Return [x, y] of the center of cell containing provided text 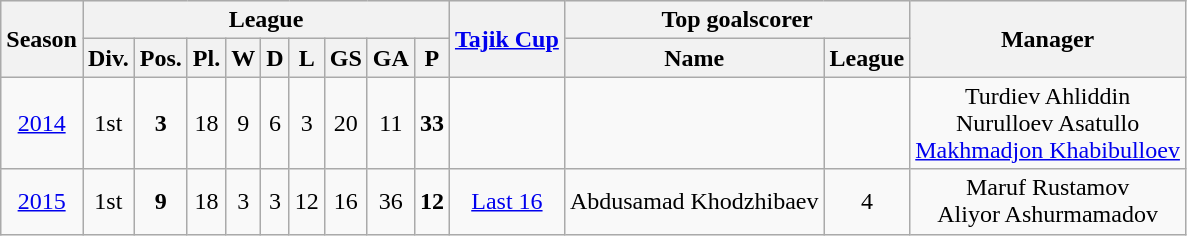
Top goalscorer [736, 20]
Turdiev Ahliddin Nurulloev Asatullo Makhmadjon Khabibulloev [1048, 123]
36 [390, 202]
Tajik Cup [506, 39]
Pos. [160, 58]
Maruf Rustamov Aliyor Ashurmamadov [1048, 202]
16 [346, 202]
33 [432, 123]
P [432, 58]
GA [390, 58]
W [244, 58]
Season [42, 39]
6 [275, 123]
2015 [42, 202]
Name [694, 58]
11 [390, 123]
Div. [108, 58]
Manager [1048, 39]
Abdusamad Khodzhibaev [694, 202]
20 [346, 123]
L [306, 58]
Pl. [206, 58]
2014 [42, 123]
4 [867, 202]
GS [346, 58]
D [275, 58]
Last 16 [506, 202]
